Output the (X, Y) coordinate of the center of the cell containing the given text.  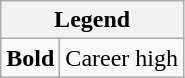
Bold (30, 58)
Career high (122, 58)
Legend (92, 20)
